From the cell containing the given text, extract its center point as [x, y] coordinate. 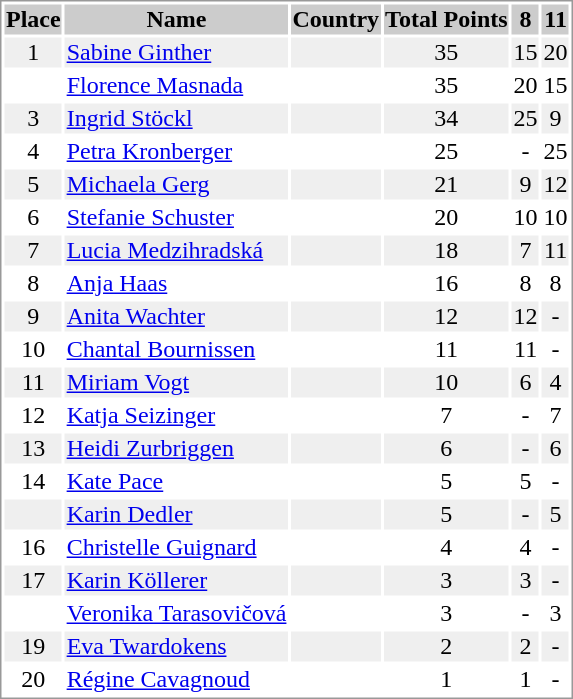
Karin Köllerer [176, 581]
13 [33, 449]
Chantal Bournissen [176, 349]
Katja Seizinger [176, 415]
Karin Dedler [176, 515]
Sabine Ginther [176, 53]
Name [176, 19]
Régine Cavagnoud [176, 679]
Country [336, 19]
17 [33, 581]
14 [33, 481]
Stefanie Schuster [176, 217]
19 [33, 647]
Anja Haas [176, 283]
Kate Pace [176, 481]
Heidi Zurbriggen [176, 449]
Florence Masnada [176, 85]
Anita Wachter [176, 317]
Ingrid Stöckl [176, 119]
Lucia Medzihradská [176, 251]
34 [446, 119]
Michaela Gerg [176, 185]
Christelle Guignard [176, 547]
Veronika Tarasovičová [176, 613]
Place [33, 19]
Petra Kronberger [176, 151]
21 [446, 185]
Total Points [446, 19]
18 [446, 251]
Miriam Vogt [176, 383]
Eva Twardokens [176, 647]
